Capture the cell that displays the provided text and extract its (X, Y) central coordinate. 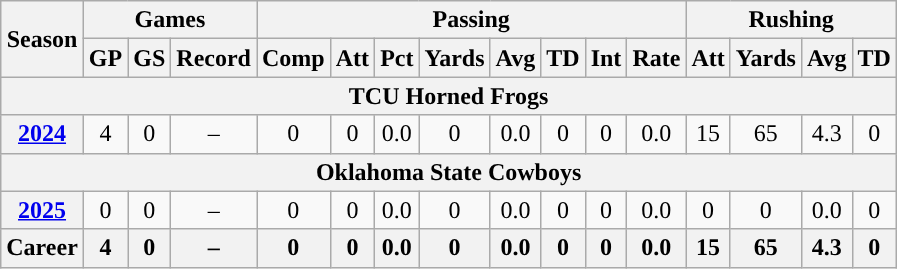
GP (105, 58)
Pct (397, 58)
Int (606, 58)
GS (150, 58)
Oklahoma State Cowboys (449, 172)
2024 (42, 134)
Rate (656, 58)
2025 (42, 210)
Record (214, 58)
Comp (293, 58)
Rushing (792, 20)
TCU Horned Frogs (449, 96)
Games (170, 20)
Season (42, 39)
Career (42, 248)
Passing (470, 20)
